From the cell containing the given text, extract its center point as (x, y) coordinate. 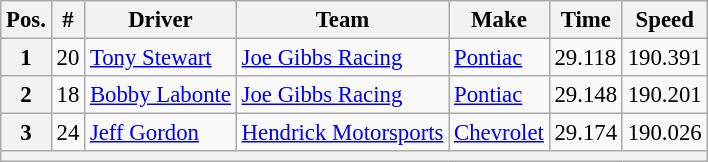
190.391 (664, 58)
Bobby Labonte (161, 95)
Jeff Gordon (161, 133)
18 (68, 95)
29.118 (586, 58)
Team (342, 20)
24 (68, 133)
1 (26, 58)
Tony Stewart (161, 58)
20 (68, 58)
190.201 (664, 95)
190.026 (664, 133)
2 (26, 95)
3 (26, 133)
Time (586, 20)
Hendrick Motorsports (342, 133)
Pos. (26, 20)
Chevrolet (499, 133)
Speed (664, 20)
29.148 (586, 95)
Driver (161, 20)
29.174 (586, 133)
# (68, 20)
Make (499, 20)
